Pinpoint the cell where the given text exists, returning its [x, y] midpoint coordinate. 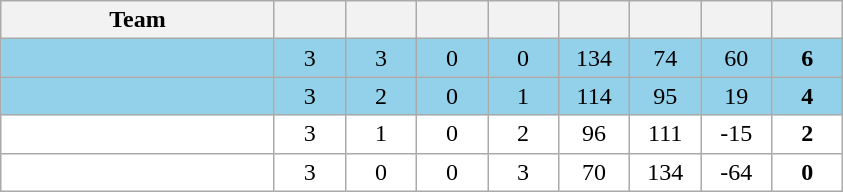
-64 [736, 172]
74 [666, 58]
6 [808, 58]
70 [594, 172]
Team [138, 20]
-15 [736, 134]
60 [736, 58]
4 [808, 96]
95 [666, 96]
114 [594, 96]
19 [736, 96]
111 [666, 134]
96 [594, 134]
